Determine the (x, y) coordinate at the center of the cell enclosing the given text.  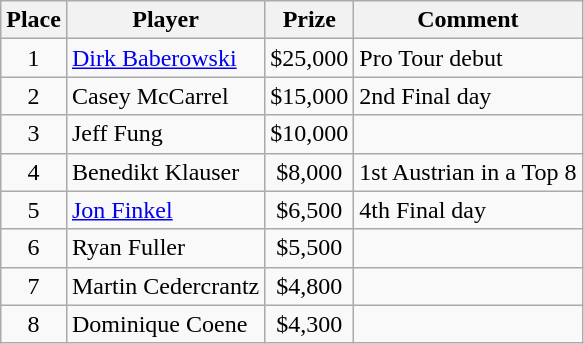
Casey McCarrel (165, 96)
Place (34, 20)
1st Austrian in a Top 8 (468, 172)
$5,500 (310, 248)
Pro Tour debut (468, 58)
$10,000 (310, 134)
7 (34, 286)
4 (34, 172)
Benedikt Klauser (165, 172)
Player (165, 20)
6 (34, 248)
8 (34, 324)
5 (34, 210)
3 (34, 134)
2nd Final day (468, 96)
4th Final day (468, 210)
Ryan Fuller (165, 248)
Martin Cedercrantz (165, 286)
$8,000 (310, 172)
Jon Finkel (165, 210)
$6,500 (310, 210)
Dominique Coene (165, 324)
2 (34, 96)
Prize (310, 20)
Dirk Baberowski (165, 58)
$25,000 (310, 58)
Comment (468, 20)
$15,000 (310, 96)
1 (34, 58)
$4,800 (310, 286)
Jeff Fung (165, 134)
$4,300 (310, 324)
